Return [X, Y] of the center of cell containing provided text 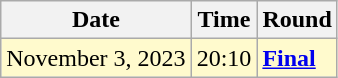
20:10 [224, 58]
Final [297, 58]
November 3, 2023 [96, 58]
Date [96, 20]
Time [224, 20]
Round [297, 20]
